Detect which cell encompasses the target text, then output its [x, y] center coordinate. 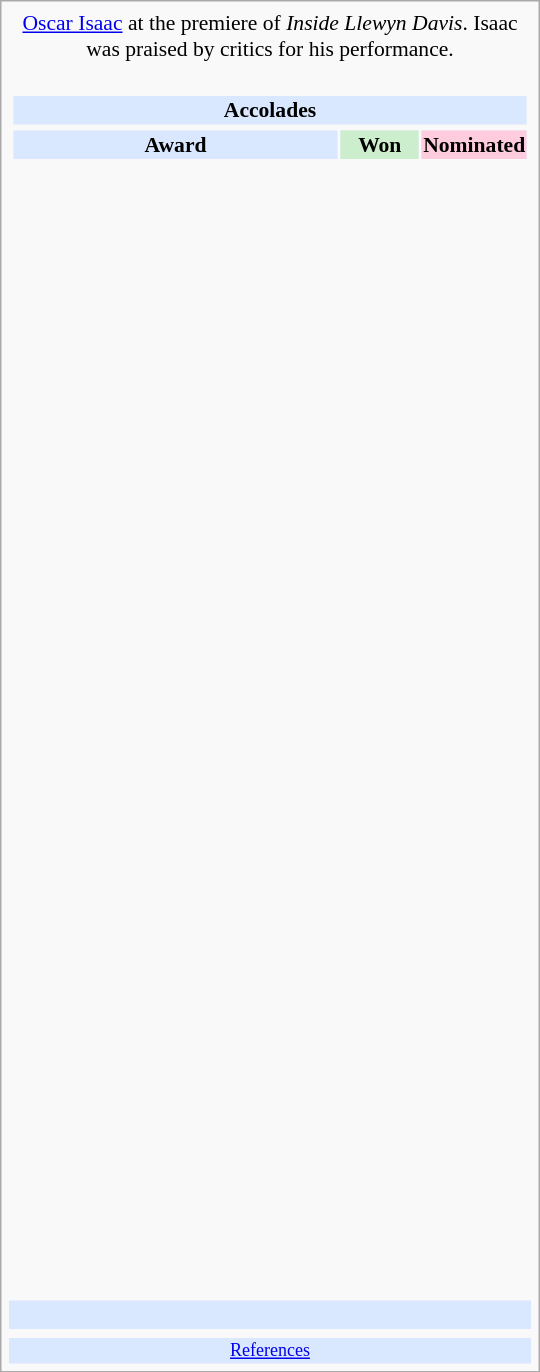
Accolades [270, 110]
References [270, 1351]
Award [175, 144]
Oscar Isaac at the premiere of Inside Llewyn Davis. Isaac was praised by critics for his performance. [270, 36]
Won [380, 144]
Accolades Award Won Nominated [270, 682]
Nominated [474, 144]
